Identify which cell holds the provided text, then report its [X, Y] central coordinate. 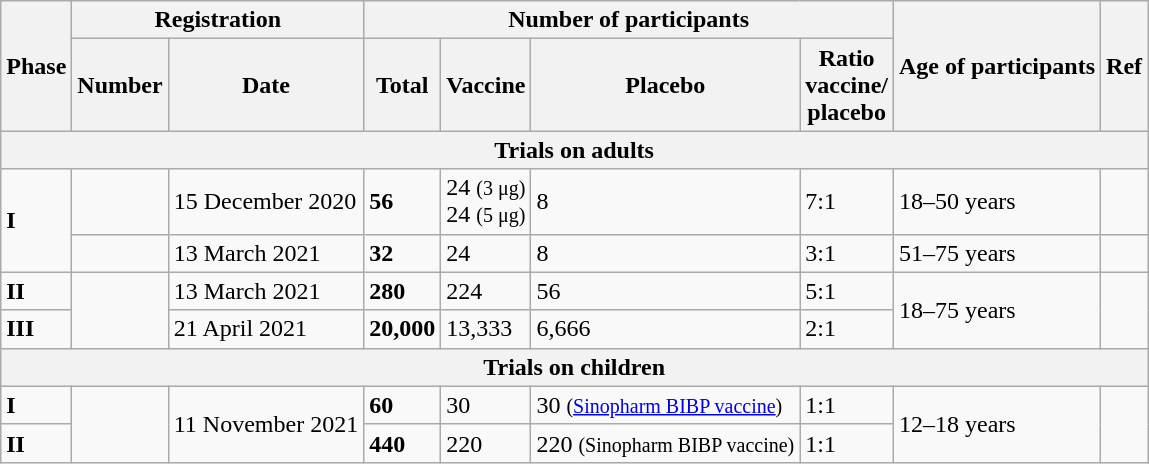
60 [402, 405]
18–75 years [996, 310]
13,333 [486, 329]
Registration [218, 20]
Trials on adults [574, 150]
30 [486, 405]
Ratiovaccine/placebo [847, 85]
220 (Sinopharm BIBP vaccine) [666, 443]
440 [402, 443]
Total [402, 85]
3:1 [847, 253]
20,000 [402, 329]
30 (Sinopharm BIBP vaccine) [666, 405]
Placebo [666, 85]
220 [486, 443]
51–75 years [996, 253]
21 April 2021 [266, 329]
Date [266, 85]
Age of participants [996, 66]
24 [486, 253]
32 [402, 253]
Phase [36, 66]
2:1 [847, 329]
Trials on children [574, 367]
24 (3 μg)24 (5 μg) [486, 202]
18–50 years [996, 202]
Ref [1124, 66]
12–18 years [996, 424]
11 November 2021 [266, 424]
6,666 [666, 329]
Vaccine [486, 85]
III [36, 329]
15 December 2020 [266, 202]
Number [120, 85]
224 [486, 291]
Number of participants [629, 20]
280 [402, 291]
7:1 [847, 202]
5:1 [847, 291]
